Find where the given text appears and provide that cell's center as (x, y) coordinate. 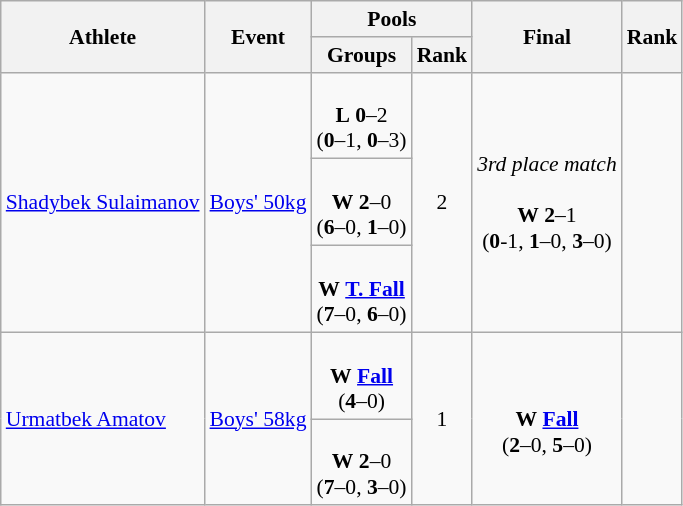
Groups (362, 55)
Pools (392, 19)
3rd place matchW 2–1(0-1, 1–0, 3–0) (547, 202)
W T. Fall(7–0, 6–0) (362, 290)
Urmatbek Amatov (103, 418)
Event (258, 36)
Final (547, 36)
Boys' 58kg (258, 418)
W 2–0(6–0, 1–0) (362, 202)
L 0–2(0–1, 0–3) (362, 116)
Shadybek Sulaimanov (103, 202)
2 (442, 202)
Athlete (103, 36)
Boys' 50kg (258, 202)
W 2–0(7–0, 3–0) (362, 462)
W Fall(2–0, 5–0) (547, 418)
1 (442, 418)
W Fall(4–0) (362, 376)
